Pinpoint the cell where the given text exists, returning its [X, Y] midpoint coordinate. 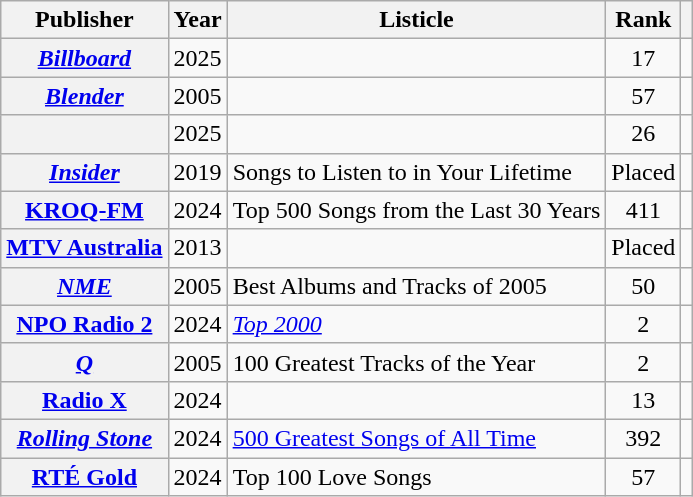
13 [644, 400]
2019 [198, 172]
KROQ-FM [84, 210]
Top 500 Songs from the Last 30 Years [416, 210]
Radio X [84, 400]
100 Greatest Tracks of the Year [416, 362]
Top 100 Love Songs [416, 477]
MTV Australia [84, 248]
Blender [84, 96]
392 [644, 438]
Publisher [84, 20]
17 [644, 58]
Best Albums and Tracks of 2005 [416, 286]
50 [644, 286]
Billboard [84, 58]
Listicle [416, 20]
Year [198, 20]
26 [644, 134]
500 Greatest Songs of All Time [416, 438]
RTÉ Gold [84, 477]
Songs to Listen to in Your Lifetime [416, 172]
411 [644, 210]
Q [84, 362]
Rolling Stone [84, 438]
Insider [84, 172]
Rank [644, 20]
Top 2000 [416, 324]
2013 [198, 248]
NPO Radio 2 [84, 324]
NME [84, 286]
